Pinpoint the cell where the given text exists, returning its [X, Y] midpoint coordinate. 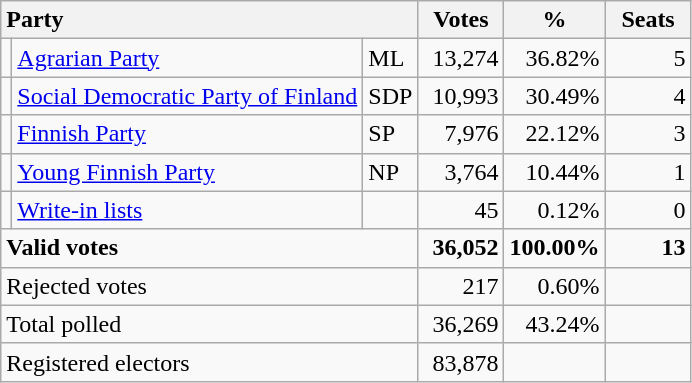
36,052 [461, 248]
Agrarian Party [188, 58]
13,274 [461, 58]
0.60% [554, 286]
Total polled [210, 324]
3 [648, 134]
36.82% [554, 58]
30.49% [554, 96]
7,976 [461, 134]
83,878 [461, 362]
ML [390, 58]
217 [461, 286]
5 [648, 58]
SP [390, 134]
Rejected votes [210, 286]
45 [461, 210]
100.00% [554, 248]
13 [648, 248]
1 [648, 172]
43.24% [554, 324]
Party [210, 20]
Finnish Party [188, 134]
Registered electors [210, 362]
NP [390, 172]
% [554, 20]
4 [648, 96]
Seats [648, 20]
Social Democratic Party of Finland [188, 96]
Write-in lists [188, 210]
3,764 [461, 172]
SDP [390, 96]
10.44% [554, 172]
Valid votes [210, 248]
0.12% [554, 210]
0 [648, 210]
22.12% [554, 134]
36,269 [461, 324]
Votes [461, 20]
10,993 [461, 96]
Young Finnish Party [188, 172]
